Extract the (X, Y) coordinate from the center of the cell holding the provided text.  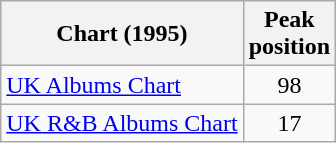
UK R&B Albums Chart (122, 123)
Chart (1995) (122, 34)
98 (289, 85)
UK Albums Chart (122, 85)
17 (289, 123)
Peakposition (289, 34)
